Identify which cell holds the provided text, then report its (X, Y) central coordinate. 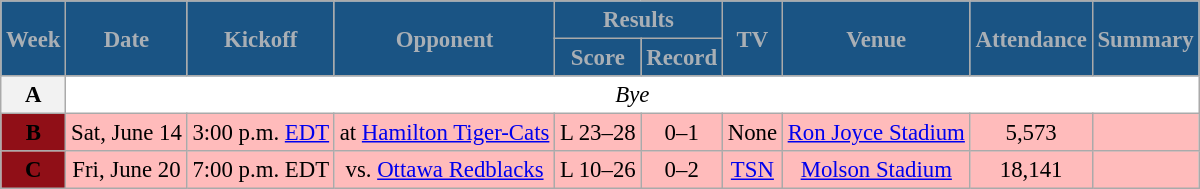
at Hamilton Tiger-Cats (444, 133)
B (34, 133)
18,141 (1031, 170)
A (34, 95)
Bye (632, 95)
Sat, June 14 (126, 133)
5,573 (1031, 133)
Kickoff (260, 38)
Week (34, 38)
Attendance (1031, 38)
TV (752, 38)
Venue (876, 38)
7:00 p.m. EDT (260, 170)
Date (126, 38)
None (752, 133)
0–1 (682, 133)
Record (682, 58)
0–2 (682, 170)
L 23–28 (598, 133)
L 10–26 (598, 170)
Score (598, 58)
3:00 p.m. EDT (260, 133)
Fri, June 20 (126, 170)
Summary (1146, 38)
Molson Stadium (876, 170)
Ron Joyce Stadium (876, 133)
Opponent (444, 38)
C (34, 170)
vs. Ottawa Redblacks (444, 170)
Results (639, 20)
TSN (752, 170)
